Identify which cell holds the provided text, then report its [X, Y] central coordinate. 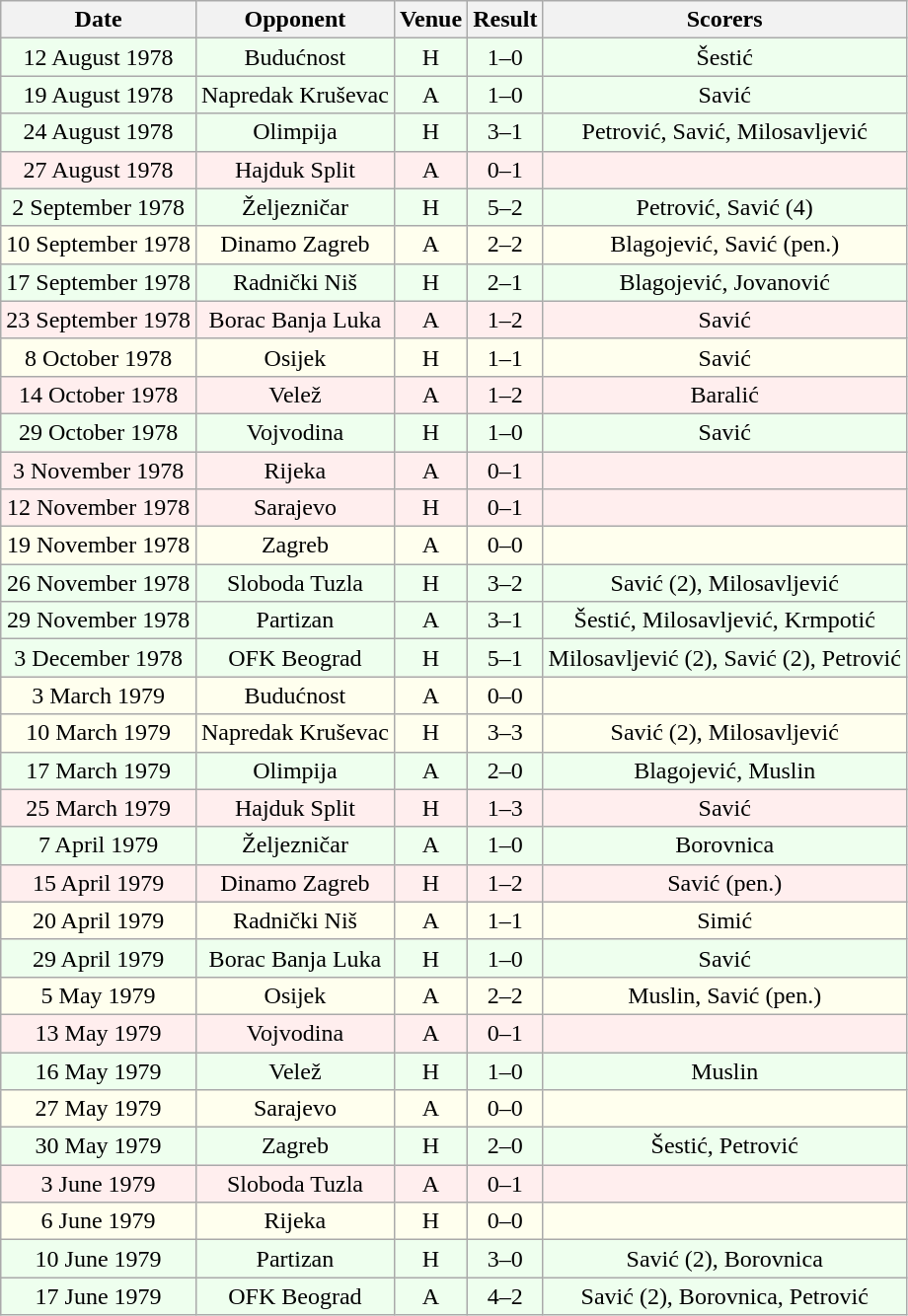
Šestić, Petrović [724, 1146]
10 September 1978 [99, 245]
12 November 1978 [99, 508]
3–3 [505, 733]
25 March 1979 [99, 808]
Scorers [724, 20]
7 April 1979 [99, 845]
6 June 1979 [99, 1221]
Blagojević, Jovanović [724, 282]
Date [99, 20]
3–0 [505, 1259]
Borovnica [724, 845]
10 June 1979 [99, 1259]
29 November 1978 [99, 621]
3 December 1978 [99, 658]
19 November 1978 [99, 546]
10 March 1979 [99, 733]
29 October 1978 [99, 432]
Šestić, Milosavljević, Krmpotić [724, 621]
30 May 1979 [99, 1146]
Savić (2), Borovnica [724, 1259]
Milosavljević (2), Savić (2), Petrović [724, 658]
14 October 1978 [99, 395]
1–3 [505, 808]
13 May 1979 [99, 1033]
17 September 1978 [99, 282]
Savić (pen.) [724, 883]
Muslin, Savić (pen.) [724, 995]
Simić [724, 920]
17 March 1979 [99, 770]
5–2 [505, 207]
Petrović, Savić, Milosavljević [724, 132]
3 June 1979 [99, 1184]
3 November 1978 [99, 471]
29 April 1979 [99, 958]
8 October 1978 [99, 357]
27 May 1979 [99, 1109]
Muslin [724, 1070]
Result [505, 20]
27 August 1978 [99, 170]
15 April 1979 [99, 883]
Šestić [724, 57]
4–2 [505, 1296]
3 March 1979 [99, 695]
5 May 1979 [99, 995]
12 August 1978 [99, 57]
Opponent [294, 20]
Petrović, Savić (4) [724, 207]
26 November 1978 [99, 583]
16 May 1979 [99, 1070]
20 April 1979 [99, 920]
23 September 1978 [99, 320]
Blagojević, Savić (pen.) [724, 245]
24 August 1978 [99, 132]
Savić (2), Borovnica, Petrović [724, 1296]
Blagojević, Muslin [724, 770]
Venue [430, 20]
19 August 1978 [99, 95]
2–1 [505, 282]
2 September 1978 [99, 207]
Baralić [724, 395]
17 June 1979 [99, 1296]
5–1 [505, 658]
3–2 [505, 583]
